Find where the given text appears and provide that cell's center as (X, Y) coordinate. 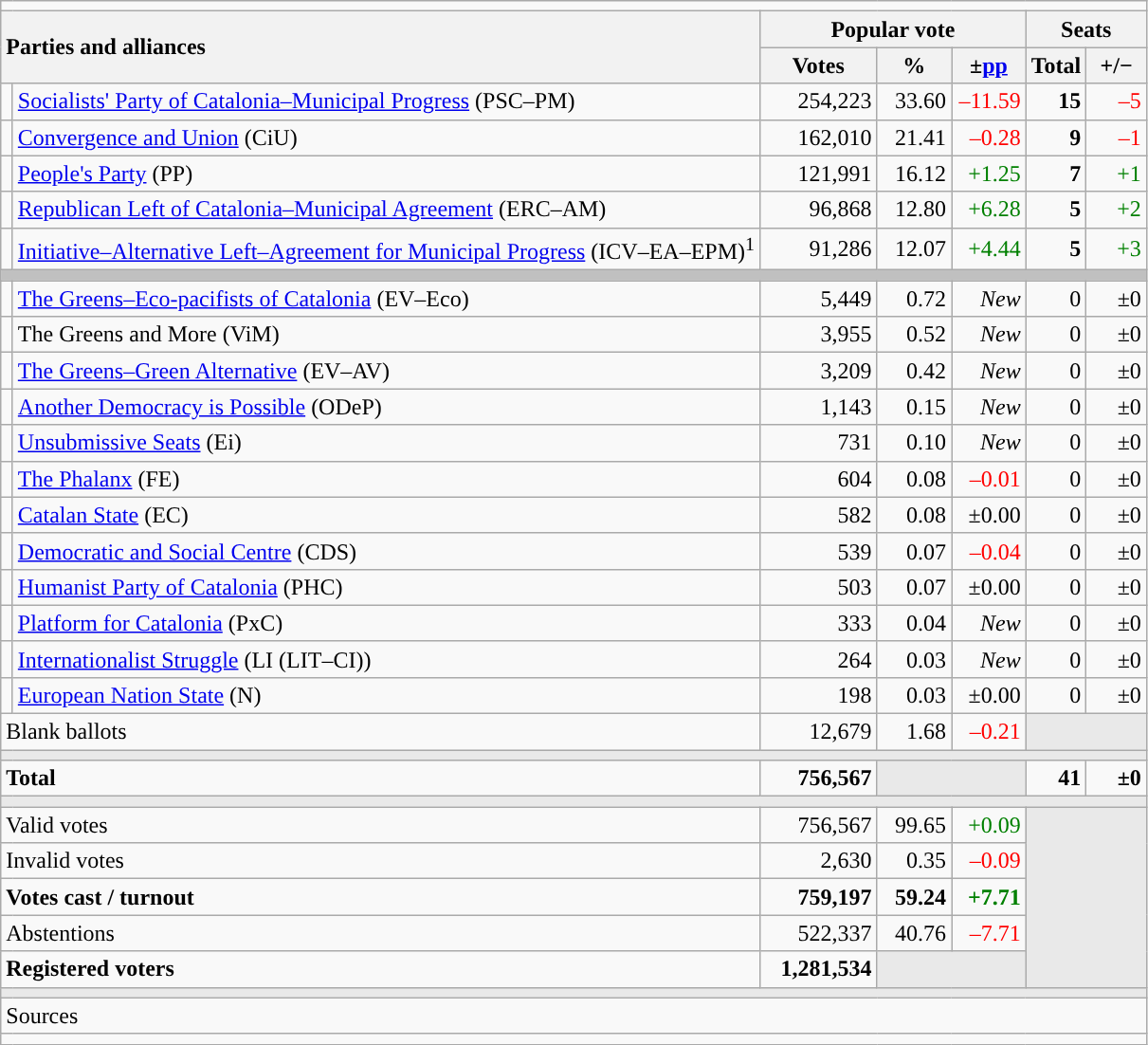
1,143 (819, 407)
–0.09 (990, 861)
+2 (1117, 210)
+6.28 (990, 210)
15 (1056, 101)
731 (819, 443)
People's Party (PP) (386, 174)
9 (1056, 137)
99.65 (914, 825)
European Nation State (N) (386, 695)
Blank ballots (381, 732)
+0.09 (990, 825)
604 (819, 479)
–1 (1117, 137)
Socialists' Party of Catalonia–Municipal Progress (PSC–PM) (386, 101)
96,868 (819, 210)
59.24 (914, 897)
Democratic and Social Centre (CDS) (386, 551)
Registered voters (381, 969)
The Greens–Eco-pacifists of Catalonia (EV–Eco) (386, 299)
Parties and alliances (381, 47)
Internationalist Struggle (LI (LIT–CI)) (386, 659)
Catalan State (EC) (386, 515)
Unsubmissive Seats (Ei) (386, 443)
–0.04 (990, 551)
0.15 (914, 407)
198 (819, 695)
12.80 (914, 210)
The Phalanx (FE) (386, 479)
759,197 (819, 897)
162,010 (819, 137)
121,991 (819, 174)
5,449 (819, 299)
16.12 (914, 174)
12.07 (914, 248)
Votes (819, 65)
582 (819, 515)
% (914, 65)
0.42 (914, 371)
Sources (574, 1016)
33.60 (914, 101)
–5 (1117, 101)
+4.44 (990, 248)
–11.59 (990, 101)
0.72 (914, 299)
1,281,534 (819, 969)
3,209 (819, 371)
Humanist Party of Catalonia (PHC) (386, 587)
Abstentions (381, 933)
7 (1056, 174)
Popular vote (893, 29)
Another Democracy is Possible (ODeP) (386, 407)
0.35 (914, 861)
Platform for Catalonia (PxC) (386, 623)
264 (819, 659)
21.41 (914, 137)
40.76 (914, 933)
41 (1056, 779)
1.68 (914, 732)
+7.71 (990, 897)
254,223 (819, 101)
522,337 (819, 933)
+3 (1117, 248)
The Greens–Green Alternative (EV–AV) (386, 371)
Valid votes (381, 825)
Initiative–Alternative Left–Agreement for Municipal Progress (ICV–EA–EPM)1 (386, 248)
0.52 (914, 335)
Convergence and Union (CiU) (386, 137)
3,955 (819, 335)
12,679 (819, 732)
–0.28 (990, 137)
0.04 (914, 623)
2,630 (819, 861)
Votes cast / turnout (381, 897)
Seats (1086, 29)
333 (819, 623)
539 (819, 551)
+1 (1117, 174)
Republican Left of Catalonia–Municipal Agreement (ERC–AM) (386, 210)
503 (819, 587)
–7.71 (990, 933)
+/− (1117, 65)
0.10 (914, 443)
+1.25 (990, 174)
–0.21 (990, 732)
The Greens and More (ViM) (386, 335)
±pp (990, 65)
–0.01 (990, 479)
91,286 (819, 248)
Invalid votes (381, 861)
